Find where the given text appears and provide that cell's center as (x, y) coordinate. 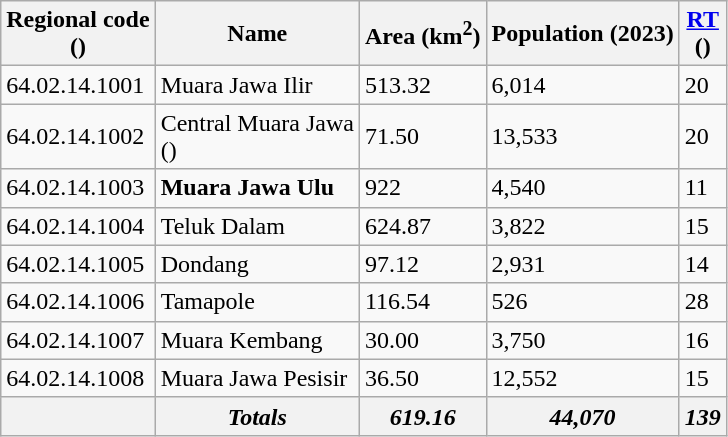
Tamapole (257, 302)
71.50 (422, 136)
3,822 (582, 226)
RT() (702, 34)
139 (702, 416)
619.16 (422, 416)
Dondang (257, 264)
526 (582, 302)
64.02.14.1006 (78, 302)
13,533 (582, 136)
513.32 (422, 85)
64.02.14.1001 (78, 85)
Muara Jawa Pesisir (257, 378)
Name (257, 34)
44,070 (582, 416)
Muara Jawa Ulu (257, 188)
116.54 (422, 302)
16 (702, 340)
Population (2023) (582, 34)
12,552 (582, 378)
4,540 (582, 188)
64.02.14.1005 (78, 264)
64.02.14.1004 (78, 226)
922 (422, 188)
97.12 (422, 264)
3,750 (582, 340)
64.02.14.1007 (78, 340)
Muara Jawa Ilir (257, 85)
64.02.14.1002 (78, 136)
36.50 (422, 378)
Area (km2) (422, 34)
11 (702, 188)
Central Muara Jawa() (257, 136)
30.00 (422, 340)
64.02.14.1008 (78, 378)
Teluk Dalam (257, 226)
624.87 (422, 226)
Muara Kembang (257, 340)
2,931 (582, 264)
Regional code() (78, 34)
14 (702, 264)
6,014 (582, 85)
Totals (257, 416)
64.02.14.1003 (78, 188)
28 (702, 302)
